Return the [X, Y] coordinate for the center point of the cell that contains the specified text.  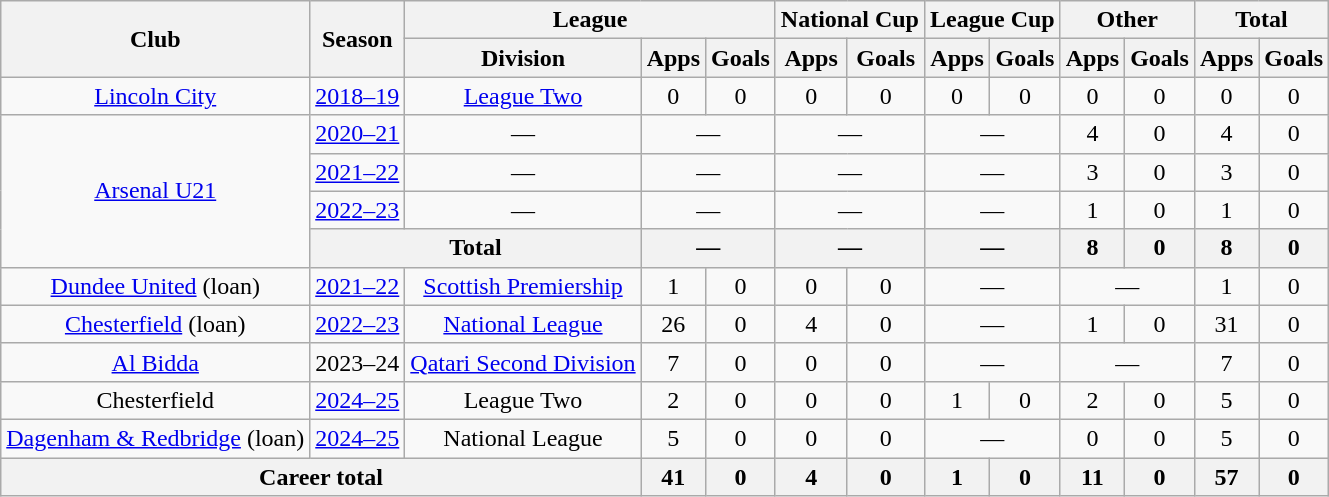
League Cup [992, 20]
Dundee United (loan) [156, 286]
2023–24 [358, 362]
Chesterfield (loan) [156, 324]
31 [1226, 324]
2018–19 [358, 96]
2020–21 [358, 134]
Other [1127, 20]
Season [358, 39]
Scottish Premiership [523, 286]
Club [156, 39]
41 [673, 477]
Dagenham & Redbridge (loan) [156, 438]
Al Bidda [156, 362]
Qatari Second Division [523, 362]
League [590, 20]
Chesterfield [156, 400]
National Cup [850, 20]
57 [1226, 477]
Career total [321, 477]
26 [673, 324]
Arsenal U21 [156, 191]
Division [523, 58]
Lincoln City [156, 96]
11 [1092, 477]
